Determine the [X, Y] coordinate at the center of the cell enclosing the given text.  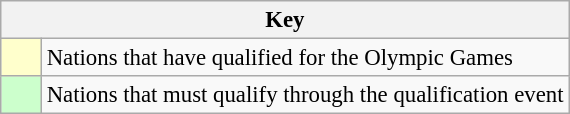
Nations that have qualified for the Olympic Games [305, 58]
Key [285, 20]
Nations that must qualify through the qualification event [305, 95]
